Extract the (X, Y) coordinate from the center of the cell holding the provided text.  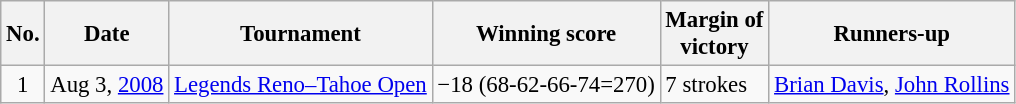
1 (23, 85)
Legends Reno–Tahoe Open (300, 85)
−18 (68-62-66-74=270) (546, 85)
Tournament (300, 34)
No. (23, 34)
Margin ofvictory (714, 34)
Date (107, 34)
7 strokes (714, 85)
Runners-up (892, 34)
Aug 3, 2008 (107, 85)
Winning score (546, 34)
Brian Davis, John Rollins (892, 85)
